Locate the cell with the specified text and output its [X, Y] center coordinate. 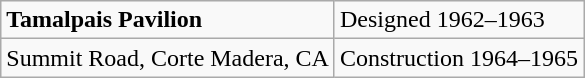
Construction 1964–1965 [458, 58]
Designed 1962–1963 [458, 20]
Tamalpais Pavilion [168, 20]
Summit Road, Corte Madera, CA [168, 58]
